Detect which cell encompasses the target text, then output its (x, y) center coordinate. 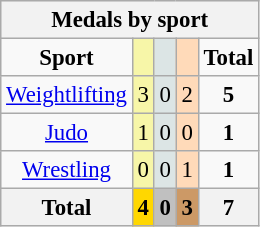
2 (187, 95)
7 (228, 208)
Medals by sport (130, 20)
Weightlifting (67, 95)
Wrestling (67, 170)
5 (228, 95)
Sport (67, 58)
4 (143, 208)
Judo (67, 133)
